Find where the given text appears and provide that cell's center as (x, y) coordinate. 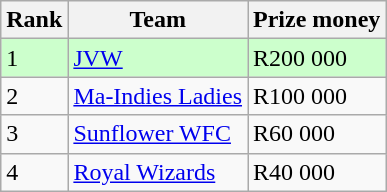
R60 000 (317, 134)
2 (34, 96)
JVW (158, 58)
4 (34, 172)
Rank (34, 20)
R200 000 (317, 58)
1 (34, 58)
3 (34, 134)
R40 000 (317, 172)
Royal Wizards (158, 172)
Team (158, 20)
Ma-Indies Ladies (158, 96)
Prize money (317, 20)
Sunflower WFC (158, 134)
R100 000 (317, 96)
